Return (X, Y) of the center of cell containing provided text 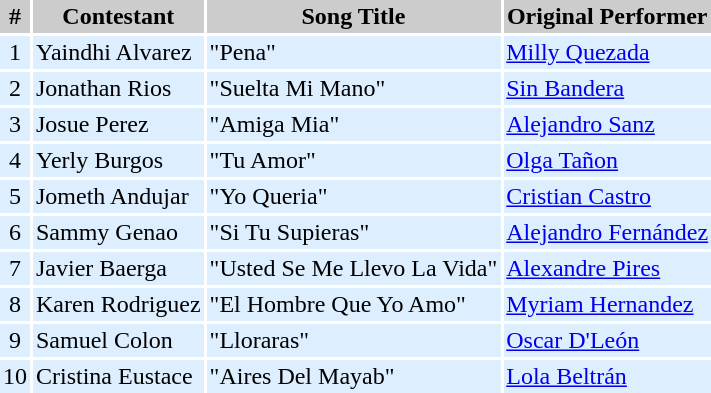
Javier Baerga (118, 268)
2 (15, 88)
Alejandro Fernández (607, 232)
"Amiga Mia" (354, 124)
"Tu Amor" (354, 160)
Olga Tañon (607, 160)
Myriam Hernandez (607, 304)
7 (15, 268)
Lola Beltrán (607, 376)
Alexandre Pires (607, 268)
Yerly Burgos (118, 160)
5 (15, 196)
Milly Quezada (607, 52)
3 (15, 124)
Jometh Andujar (118, 196)
10 (15, 376)
Alejandro Sanz (607, 124)
Josue Perez (118, 124)
Oscar D'León (607, 340)
Jonathan Rios (118, 88)
"El Hombre Que Yo Amo" (354, 304)
4 (15, 160)
"Pena" (354, 52)
Sammy Genao (118, 232)
"Suelta Mi Mano" (354, 88)
Samuel Colon (118, 340)
Original Performer (607, 16)
9 (15, 340)
Cristian Castro (607, 196)
Contestant (118, 16)
# (15, 16)
Sin Bandera (607, 88)
8 (15, 304)
"Aires Del Mayab" (354, 376)
"Usted Se Me Llevo La Vida" (354, 268)
6 (15, 232)
Cristina Eustace (118, 376)
"Si Tu Supieras" (354, 232)
Song Title (354, 16)
"Yo Queria" (354, 196)
Yaindhi Alvarez (118, 52)
"Lloraras" (354, 340)
Karen Rodriguez (118, 304)
1 (15, 52)
